Scan for the cell matching the given text and deliver its [x, y] coordinate at center. 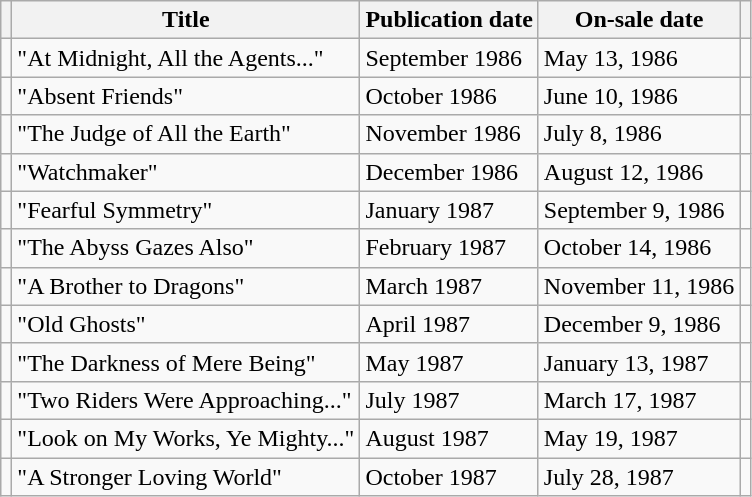
January 13, 1987 [638, 362]
June 10, 1986 [638, 96]
"Watchmaker" [186, 172]
October 1987 [449, 477]
November 11, 1986 [638, 286]
September 1986 [449, 58]
July 1987 [449, 400]
July 28, 1987 [638, 477]
September 9, 1986 [638, 210]
August 1987 [449, 438]
"Two Riders Were Approaching..." [186, 400]
November 1986 [449, 134]
August 12, 1986 [638, 172]
"The Darkness of Mere Being" [186, 362]
May 1987 [449, 362]
"At Midnight, All the Agents..." [186, 58]
July 8, 1986 [638, 134]
October 1986 [449, 96]
"A Stronger Loving World" [186, 477]
February 1987 [449, 248]
March 17, 1987 [638, 400]
"Fearful Symmetry" [186, 210]
On-sale date [638, 20]
"The Judge of All the Earth" [186, 134]
March 1987 [449, 286]
May 13, 1986 [638, 58]
"Absent Friends" [186, 96]
"Look on My Works, Ye Mighty..." [186, 438]
October 14, 1986 [638, 248]
December 1986 [449, 172]
"The Abyss Gazes Also" [186, 248]
May 19, 1987 [638, 438]
January 1987 [449, 210]
April 1987 [449, 324]
Publication date [449, 20]
"Old Ghosts" [186, 324]
Title [186, 20]
"A Brother to Dragons" [186, 286]
December 9, 1986 [638, 324]
